Find where the given text appears and provide that cell's center as (X, Y) coordinate. 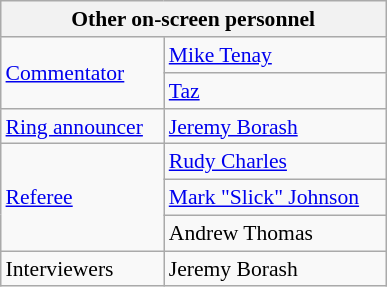
Ring announcer (82, 126)
Mike Tenay (275, 55)
Rudy Charles (275, 162)
Interviewers (82, 269)
Other on-screen personnel (194, 19)
Mark "Slick" Johnson (275, 197)
Referee (82, 198)
Andrew Thomas (275, 233)
Taz (275, 91)
Commentator (82, 72)
